Locate the cell with the specified text and output its (x, y) center coordinate. 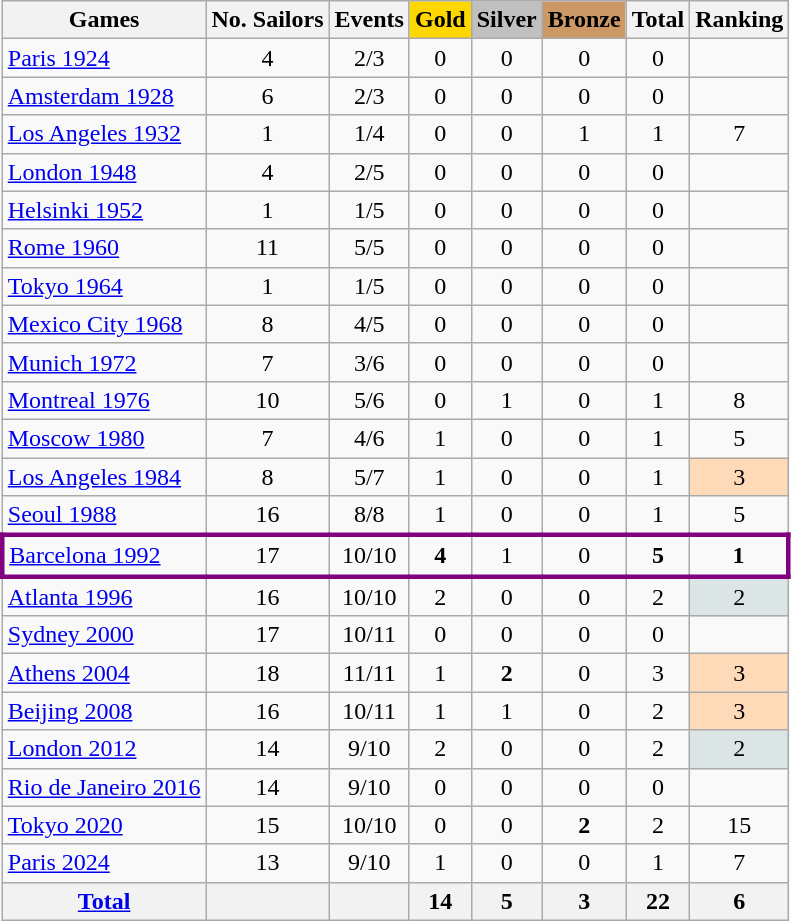
Atlanta 1996 (104, 596)
Amsterdam 1928 (104, 96)
Moscow 1980 (104, 438)
London 2012 (104, 749)
Mexico City 1968 (104, 324)
Beijing 2008 (104, 711)
Paris 2024 (104, 863)
10 (268, 400)
Events (369, 20)
Games (104, 20)
2/5 (369, 172)
18 (268, 673)
4/6 (369, 438)
11/11 (369, 673)
Gold (440, 20)
Los Angeles 1984 (104, 477)
5/7 (369, 477)
8/8 (369, 516)
3/6 (369, 362)
Helsinki 1952 (104, 210)
London 1948 (104, 172)
Tokyo 1964 (104, 286)
5/5 (369, 248)
22 (658, 901)
11 (268, 248)
Sydney 2000 (104, 635)
Silver (506, 20)
Bronze (584, 20)
Montreal 1976 (104, 400)
1/4 (369, 134)
4/5 (369, 324)
Ranking (740, 20)
13 (268, 863)
Munich 1972 (104, 362)
Rome 1960 (104, 248)
Los Angeles 1932 (104, 134)
5/6 (369, 400)
Paris 1924 (104, 58)
Barcelona 1992 (104, 556)
Rio de Janeiro 2016 (104, 787)
Athens 2004 (104, 673)
Tokyo 2020 (104, 825)
No. Sailors (268, 20)
Seoul 1988 (104, 516)
